Find where the given text appears and provide that cell's center as (x, y) coordinate. 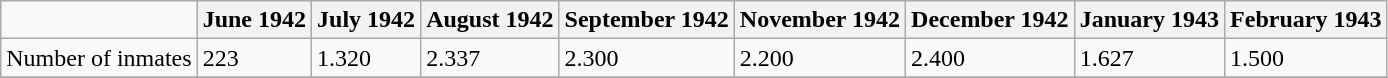
August 1942 (490, 20)
June 1942 (254, 20)
2.400 (990, 58)
1.627 (1149, 58)
Number of inmates (99, 58)
July 1942 (366, 20)
September 1942 (646, 20)
223 (254, 58)
2.337 (490, 58)
1.320 (366, 58)
2.200 (820, 58)
2.300 (646, 58)
1.500 (1306, 58)
February 1943 (1306, 20)
December 1942 (990, 20)
January 1943 (1149, 20)
November 1942 (820, 20)
